Locate the cell with the specified text and output its (X, Y) center coordinate. 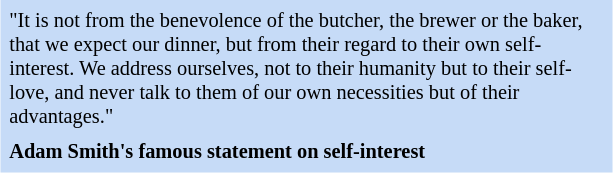
Adam Smith's famous statement on self-interest (306, 152)
